Locate the cell with the specified text and output its [X, Y] center coordinate. 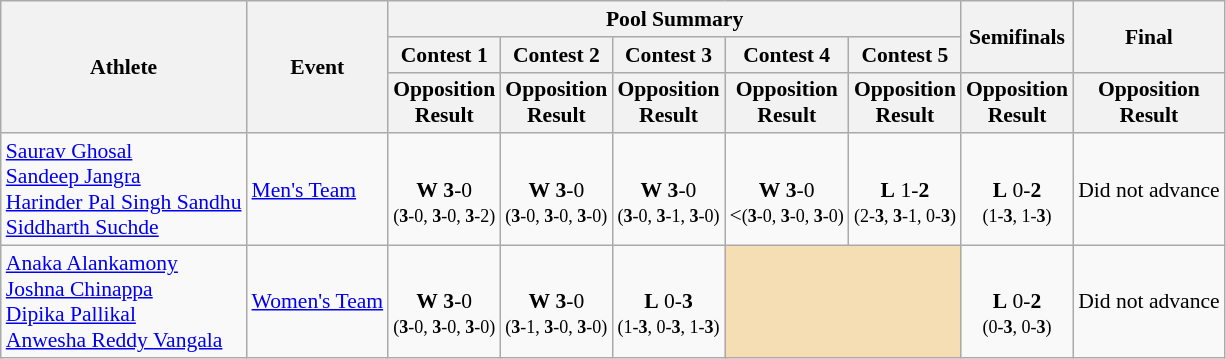
Saurav GhosalSandeep JangraHarinder Pal Singh SandhuSiddharth Suchde [124, 190]
W 3-0(3-0, 3-0, 3-2) [444, 190]
Final [1149, 36]
Contest 4 [787, 55]
L 0-2(0-3, 0-3) [1017, 302]
Contest 5 [905, 55]
L 0-3(1-3, 0-3, 1-3) [668, 302]
Men's Team [318, 190]
Contest 1 [444, 55]
Semifinals [1017, 36]
L 1-2(2-3, 3-1, 0-3) [905, 190]
Women's Team [318, 302]
Anaka AlankamonyJoshna ChinappaDipika PallikalAnwesha Reddy Vangala [124, 302]
Pool Summary [674, 19]
W 3-0(3-1, 3-0, 3-0) [556, 302]
Contest 3 [668, 55]
L 0-2(1-3, 1-3) [1017, 190]
W 3-0<(3-0, 3-0, 3-0) [787, 190]
Event [318, 67]
W 3-0(3-0, 3-1, 3-0) [668, 190]
Contest 2 [556, 55]
Athlete [124, 67]
